From the cell containing the given text, extract its center point as [x, y] coordinate. 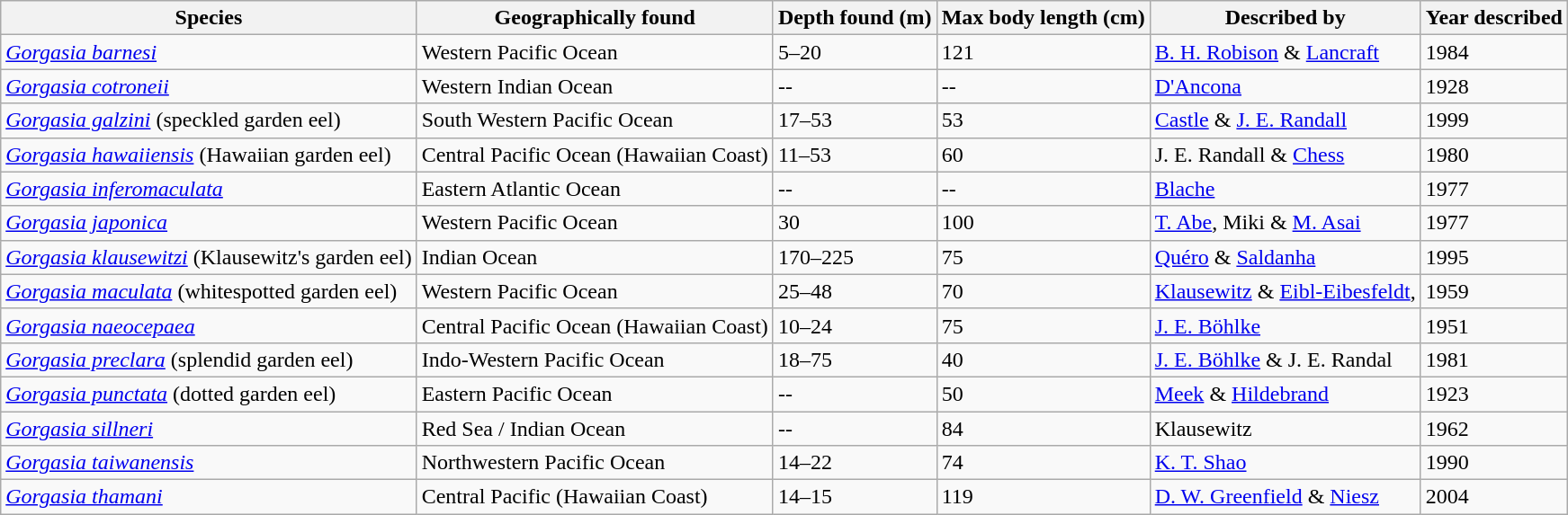
Blache [1285, 189]
Western Indian Ocean [595, 86]
5–20 [855, 52]
Quéro & Saldanha [1285, 257]
Gorgasia inferomaculata [209, 189]
1959 [1493, 291]
Indo-Western Pacific Ocean [595, 360]
Gorgasia maculata (whitespotted garden eel) [209, 291]
K. T. Shao [1285, 463]
Gorgasia punctata (dotted garden eel) [209, 394]
1981 [1493, 360]
Gorgasia klausewitzi (Klausewitz's garden eel) [209, 257]
B. H. Robison & Lancraft [1285, 52]
18–75 [855, 360]
Indian Ocean [595, 257]
100 [1044, 223]
2004 [1493, 497]
Gorgasia naeocepaea [209, 325]
Eastern Atlantic Ocean [595, 189]
Klausewitz & Eibl-Eibesfeldt, [1285, 291]
South Western Pacific Ocean [595, 120]
D. W. Greenfield & Niesz [1285, 497]
Described by [1285, 18]
Meek & Hildebrand [1285, 394]
121 [1044, 52]
1962 [1493, 429]
Gorgasia barnesi [209, 52]
Gorgasia galzini (speckled garden eel) [209, 120]
1951 [1493, 325]
14–15 [855, 497]
Depth found (m) [855, 18]
Gorgasia sillneri [209, 429]
Species [209, 18]
Eastern Pacific Ocean [595, 394]
10–24 [855, 325]
60 [1044, 155]
1984 [1493, 52]
170–225 [855, 257]
14–22 [855, 463]
53 [1044, 120]
25–48 [855, 291]
Gorgasia japonica [209, 223]
Gorgasia cotroneii [209, 86]
70 [1044, 291]
1923 [1493, 394]
74 [1044, 463]
84 [1044, 429]
Gorgasia thamani [209, 497]
Year described [1493, 18]
J. E. Böhlke & J. E. Randal [1285, 360]
Northwestern Pacific Ocean [595, 463]
17–53 [855, 120]
Red Sea / Indian Ocean [595, 429]
119 [1044, 497]
T. Abe, Miki & M. Asai [1285, 223]
1999 [1493, 120]
D'Ancona [1285, 86]
Central Pacific (Hawaiian Coast) [595, 497]
1928 [1493, 86]
50 [1044, 394]
11–53 [855, 155]
40 [1044, 360]
J. E. Böhlke [1285, 325]
Gorgasia taiwanensis [209, 463]
J. E. Randall & Chess [1285, 155]
Max body length (cm) [1044, 18]
30 [855, 223]
1990 [1493, 463]
1980 [1493, 155]
Castle & J. E. Randall [1285, 120]
Gorgasia hawaiiensis (Hawaiian garden eel) [209, 155]
Gorgasia preclara (splendid garden eel) [209, 360]
Geographically found [595, 18]
Klausewitz [1285, 429]
1995 [1493, 257]
